From the cell containing the given text, extract its center point as [X, Y] coordinate. 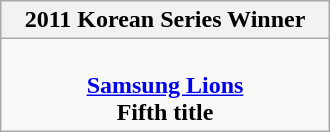
2011 Korean Series Winner [165, 20]
Samsung LionsFifth title [165, 85]
